Capture the cell that displays the provided text and extract its (x, y) central coordinate. 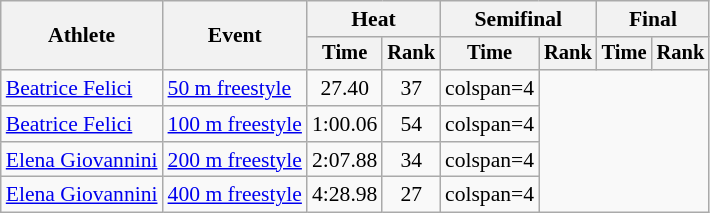
Heat (374, 19)
27 (411, 195)
200 m freestyle (235, 160)
Athlete (82, 36)
Final (653, 19)
34 (411, 160)
54 (411, 124)
400 m freestyle (235, 195)
1:00.06 (344, 124)
37 (411, 88)
100 m freestyle (235, 124)
27.40 (344, 88)
Event (235, 36)
2:07.88 (344, 160)
Semifinal (518, 19)
4:28.98 (344, 195)
50 m freestyle (235, 88)
